Pinpoint the cell where the given text exists, returning its [X, Y] midpoint coordinate. 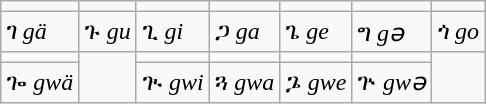
ጕ gwə [392, 82]
ጎ go [458, 32]
ጉ gu [108, 32]
ጔ gwe [316, 82]
ጐ gwä [40, 82]
ጒ gwi [172, 82]
ጋ ga [244, 32]
ጊ gi [172, 32]
ጌ ge [316, 32]
ጓ gwa [244, 82]
ግ gə [392, 32]
ገ gä [40, 32]
